Provide the (X, Y) coordinate of the cell's center where the given text is located.  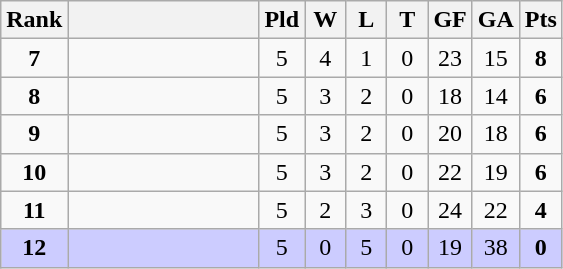
7 (34, 58)
10 (34, 172)
23 (450, 58)
15 (496, 58)
12 (34, 248)
Pld (282, 20)
W (326, 20)
38 (496, 248)
11 (34, 210)
20 (450, 134)
9 (34, 134)
GF (450, 20)
1 (366, 58)
L (366, 20)
Rank (34, 20)
GA (496, 20)
14 (496, 96)
Pts (540, 20)
24 (450, 210)
T (408, 20)
